Find where the given text appears and provide that cell's center as [X, Y] coordinate. 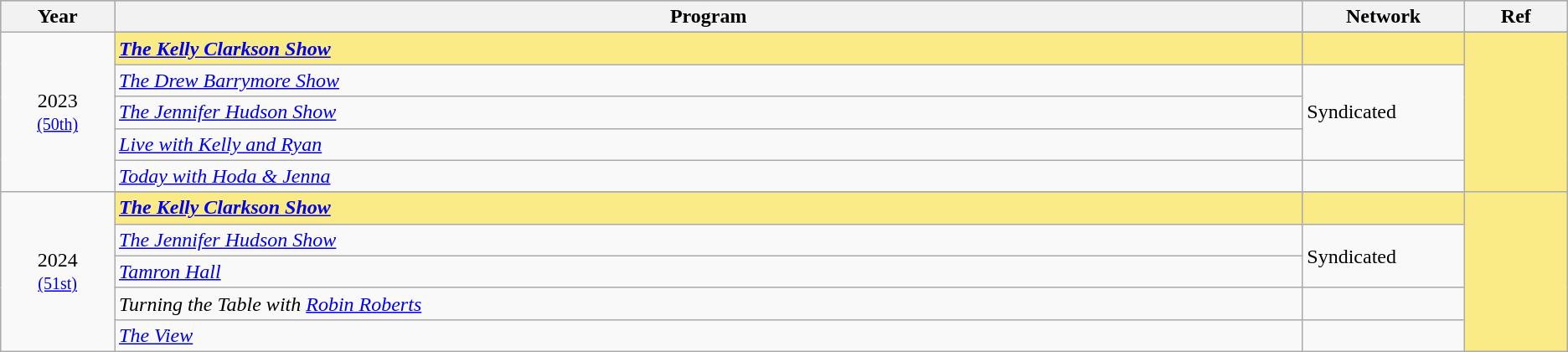
2024 (51st) [58, 272]
Tamron Hall [709, 272]
2023 (50th) [58, 112]
Program [709, 17]
Live with Kelly and Ryan [709, 144]
The Drew Barrymore Show [709, 80]
Ref [1516, 17]
Turning the Table with Robin Roberts [709, 303]
Year [58, 17]
Network [1384, 17]
The View [709, 335]
Today with Hoda & Jenna [709, 176]
